Output the (x, y) coordinate of the center of the cell containing the given text.  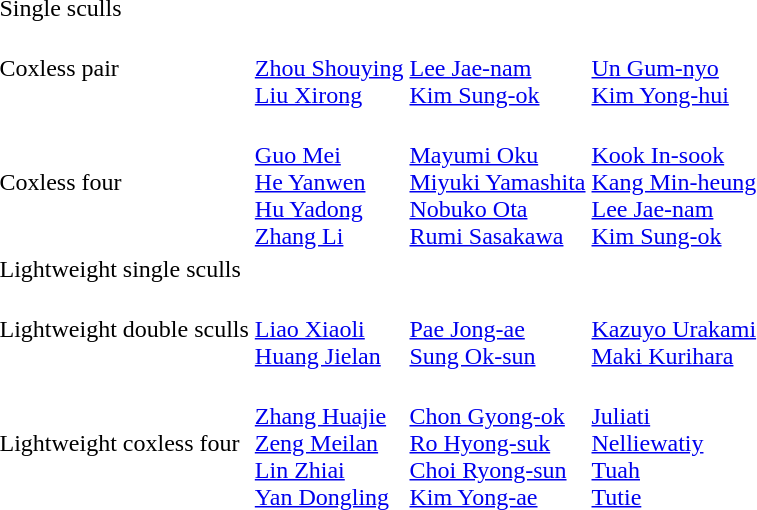
Guo MeiHe YanwenHu YadongZhang Li (329, 182)
Zhou ShouyingLiu Xirong (329, 68)
Pae Jong-aeSung Ok-sun (498, 329)
Lee Jae-namKim Sung-ok (498, 68)
Mayumi OkuMiyuki YamashitaNobuko OtaRumi Sasakawa (498, 182)
Liao XiaoliHuang Jielan (329, 329)
